Extract the [X, Y] coordinate from the center of the cell holding the provided text.  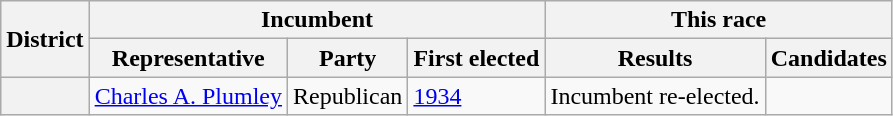
First elected [476, 58]
Incumbent re-elected. [655, 96]
Party [348, 58]
Candidates [828, 58]
Republican [348, 96]
District [45, 39]
Results [655, 58]
Incumbent [317, 20]
Representative [188, 58]
This race [718, 20]
1934 [476, 96]
Charles A. Plumley [188, 96]
